Capture the cell that displays the provided text and extract its (x, y) central coordinate. 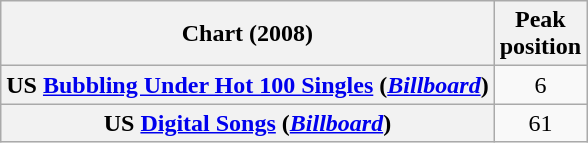
Peakposition (540, 34)
61 (540, 123)
US Digital Songs (Billboard) (248, 123)
Chart (2008) (248, 34)
US Bubbling Under Hot 100 Singles (Billboard) (248, 85)
6 (540, 85)
